Determine the (X, Y) coordinate at the center of the cell enclosing the given text.  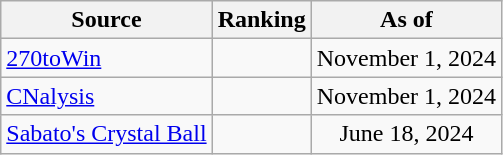
CNalysis (106, 96)
Source (106, 20)
Ranking (262, 20)
As of (406, 20)
270toWin (106, 58)
June 18, 2024 (406, 134)
Sabato's Crystal Ball (106, 134)
